Extract the (X, Y) coordinate from the center of the cell holding the provided text.  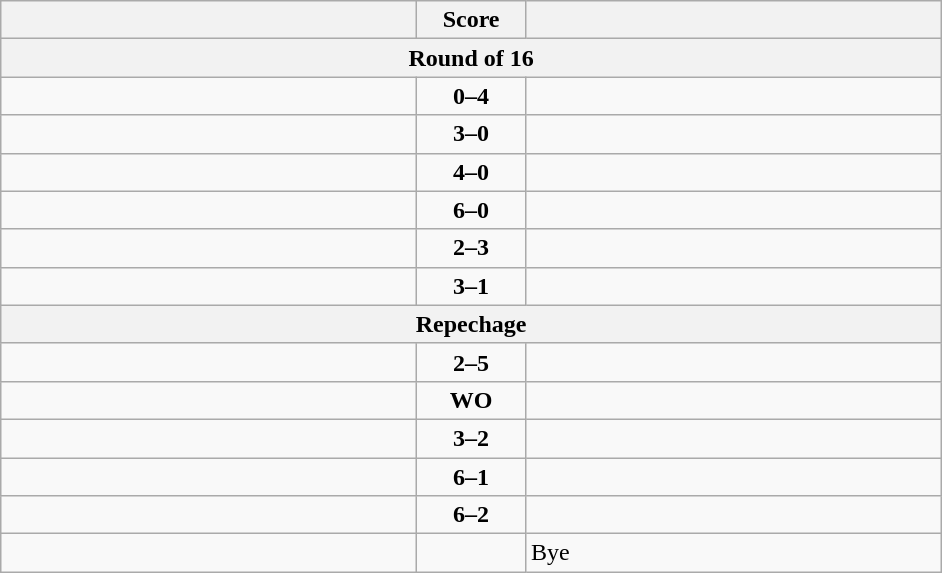
Repechage (472, 324)
Round of 16 (472, 58)
3–2 (472, 438)
6–0 (472, 210)
2–5 (472, 362)
6–1 (472, 477)
3–0 (472, 134)
Score (472, 20)
0–4 (472, 96)
Bye (733, 553)
WO (472, 400)
6–2 (472, 515)
4–0 (472, 172)
2–3 (472, 248)
3–1 (472, 286)
